Extract the [x, y] coordinate from the center of the cell holding the provided text.  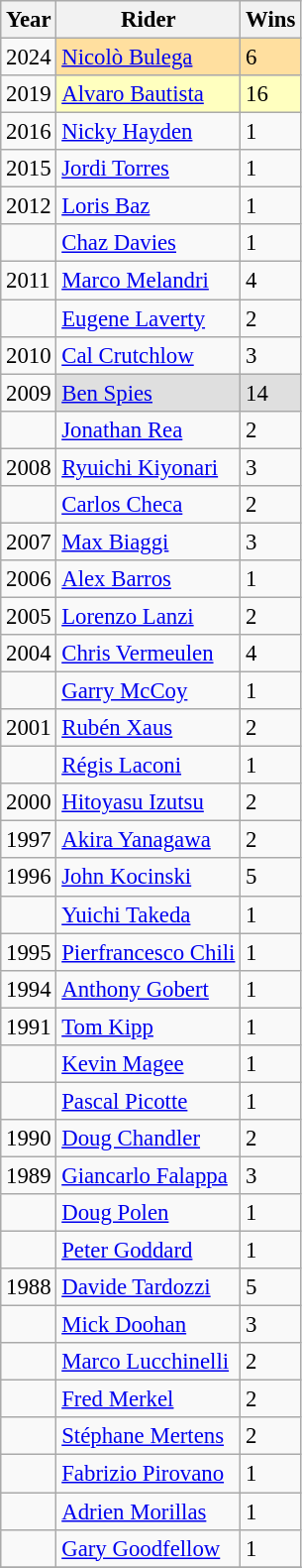
Cal Crutchlow [149, 355]
Davide Tardozzi [149, 1287]
John Kocinski [149, 878]
16 [271, 94]
14 [271, 393]
2001 [29, 728]
2019 [29, 94]
Loris Baz [149, 206]
2011 [29, 281]
Ryuichi Kiyonari [149, 467]
Max Biaggi [149, 542]
Adrien Morillas [149, 1511]
1990 [29, 1139]
Marco Lucchinelli [149, 1362]
Doug Polen [149, 1213]
2000 [29, 802]
2004 [29, 654]
Fred Merkel [149, 1399]
1988 [29, 1287]
Alex Barros [149, 579]
1997 [29, 840]
2012 [29, 206]
Gary Goodfellow [149, 1548]
2016 [29, 132]
Jonathan Rea [149, 429]
2015 [29, 169]
1989 [29, 1175]
Wins [271, 20]
Nicolò Bulega [149, 58]
Alvaro Bautista [149, 94]
Pascal Picotte [149, 1101]
Tom Kipp [149, 1026]
Régis Laconi [149, 766]
Eugene Laverty [149, 318]
1995 [29, 952]
Ben Spies [149, 393]
Fabrizio Pirovano [149, 1474]
Garry McCoy [149, 691]
Rubén Xaus [149, 728]
Anthony Gobert [149, 989]
1994 [29, 989]
2006 [29, 579]
6 [271, 58]
Nicky Hayden [149, 132]
2009 [29, 393]
2005 [29, 616]
Lorenzo Lanzi [149, 616]
2008 [29, 467]
1996 [29, 878]
2010 [29, 355]
Chaz Davies [149, 243]
Carlos Checa [149, 505]
Chris Vermeulen [149, 654]
Yuichi Takeda [149, 914]
Rider [149, 20]
Peter Goddard [149, 1251]
Akira Yanagawa [149, 840]
Hitoyasu Izutsu [149, 802]
Stéphane Mertens [149, 1437]
Marco Melandri [149, 281]
Jordi Torres [149, 169]
Pierfrancesco Chili [149, 952]
Kevin Magee [149, 1064]
1991 [29, 1026]
2024 [29, 58]
Doug Chandler [149, 1139]
Year [29, 20]
Mick Doohan [149, 1325]
Giancarlo Falappa [149, 1175]
2007 [29, 542]
